Provide the (X, Y) coordinate of the cell's center where the given text is located.  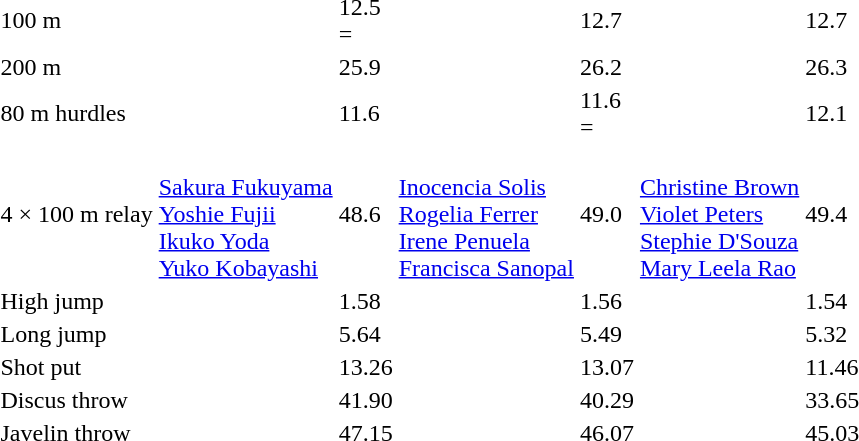
5.49 (606, 334)
48.6 (366, 214)
49.0 (606, 214)
Christine BrownViolet PetersStephie D'SouzaMary Leela Rao (719, 214)
13.26 (366, 367)
1.58 (366, 301)
Sakura FukuyamaYoshie FujiiIkuko YodaYuko Kobayashi (246, 214)
Inocencia SolisRogelia FerrerIrene PenuelaFrancisca Sanopal (486, 214)
1.56 (606, 301)
11.6 (366, 114)
5.64 (366, 334)
40.29 (606, 400)
13.07 (606, 367)
11.6= (606, 114)
41.90 (366, 400)
25.9 (366, 67)
26.2 (606, 67)
